Search for the cell housing the specified text and yield its (X, Y) center coordinate. 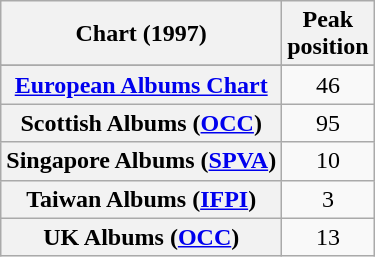
Chart (1997) (142, 34)
10 (328, 161)
13 (328, 237)
46 (328, 85)
Scottish Albums (OCC) (142, 123)
UK Albums (OCC) (142, 237)
European Albums Chart (142, 85)
Taiwan Albums (IFPI) (142, 199)
Peakposition (328, 34)
3 (328, 199)
Singapore Albums (SPVA) (142, 161)
95 (328, 123)
